Locate the cell with the specified text and output its [x, y] center coordinate. 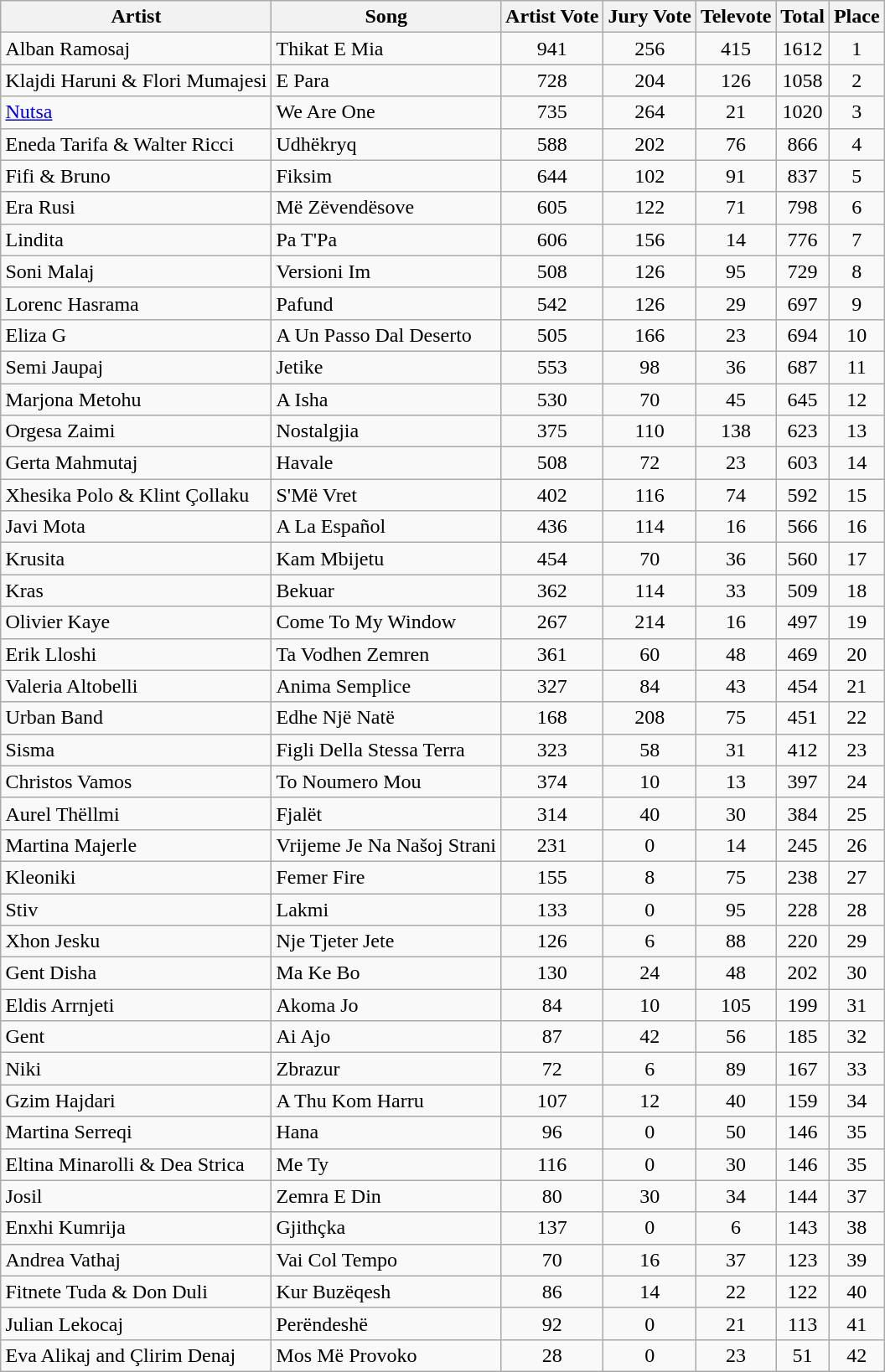
Kur Buzëqesh [386, 1292]
Nostalgjia [386, 431]
Fiksim [386, 176]
469 [803, 654]
Versioni Im [386, 271]
Christos Vamos [136, 781]
Udhëkryq [386, 144]
To Noumero Mou [386, 781]
76 [736, 144]
Kleoniki [136, 877]
Javi Mota [136, 527]
123 [803, 1260]
645 [803, 400]
92 [552, 1323]
56 [736, 1037]
264 [650, 112]
Anima Semplice [386, 686]
38 [857, 1228]
Xhesika Polo & Klint Çollaku [136, 495]
Nutsa [136, 112]
Klajdi Haruni & Flori Mumajesi [136, 80]
Gerta Mahmutaj [136, 463]
5 [857, 176]
Come To My Window [386, 622]
623 [803, 431]
Aurel Thëllmi [136, 813]
Josil [136, 1196]
Andrea Vathaj [136, 1260]
11 [857, 367]
26 [857, 845]
167 [803, 1069]
Niki [136, 1069]
415 [736, 49]
18 [857, 591]
87 [552, 1037]
866 [803, 144]
Enxhi Kumrija [136, 1228]
Jetike [386, 367]
Kras [136, 591]
43 [736, 686]
412 [803, 750]
110 [650, 431]
Eltina Minarolli & Dea Strica [136, 1164]
694 [803, 335]
96 [552, 1132]
Ma Ke Bo [386, 973]
Eva Alikaj and Çlirim Denaj [136, 1355]
Artist [136, 17]
107 [552, 1101]
166 [650, 335]
729 [803, 271]
138 [736, 431]
32 [857, 1037]
20 [857, 654]
776 [803, 240]
384 [803, 813]
530 [552, 400]
45 [736, 400]
Total [803, 17]
Semi Jaupaj [136, 367]
Edhe Një Natë [386, 718]
2 [857, 80]
7 [857, 240]
553 [552, 367]
Sisma [136, 750]
74 [736, 495]
1020 [803, 112]
A Un Passo Dal Deserto [386, 335]
A Thu Kom Harru [386, 1101]
Artist Vote [552, 17]
144 [803, 1196]
505 [552, 335]
314 [552, 813]
105 [736, 1005]
Bekuar [386, 591]
50 [736, 1132]
Stiv [136, 909]
1058 [803, 80]
185 [803, 1037]
58 [650, 750]
Zemra E Din [386, 1196]
451 [803, 718]
Gent Disha [136, 973]
Vai Col Tempo [386, 1260]
Me Ty [386, 1164]
Martina Majerle [136, 845]
156 [650, 240]
Lorenc Hasrama [136, 303]
560 [803, 559]
17 [857, 559]
Ta Vodhen Zemren [386, 654]
Urban Band [136, 718]
159 [803, 1101]
397 [803, 781]
566 [803, 527]
Krusita [136, 559]
80 [552, 1196]
214 [650, 622]
327 [552, 686]
735 [552, 112]
15 [857, 495]
374 [552, 781]
89 [736, 1069]
Era Rusi [136, 208]
60 [650, 654]
Song [386, 17]
362 [552, 591]
Lindita [136, 240]
155 [552, 877]
Më Zëvendësove [386, 208]
588 [552, 144]
E Para [386, 80]
220 [803, 941]
Pafund [386, 303]
Eldis Arrnjeti [136, 1005]
Televote [736, 17]
687 [803, 367]
402 [552, 495]
Valeria Altobelli [136, 686]
168 [552, 718]
Femer Fire [386, 877]
Orgesa Zaimi [136, 431]
361 [552, 654]
4 [857, 144]
Akoma Jo [386, 1005]
256 [650, 49]
697 [803, 303]
S'Më Vret [386, 495]
Zbrazur [386, 1069]
Alban Ramosaj [136, 49]
245 [803, 845]
Gent [136, 1037]
A Isha [386, 400]
Julian Lekocaj [136, 1323]
A La Español [386, 527]
204 [650, 80]
267 [552, 622]
91 [736, 176]
25 [857, 813]
Hana [386, 1132]
Nje Tjeter Jete [386, 941]
71 [736, 208]
323 [552, 750]
137 [552, 1228]
19 [857, 622]
98 [650, 367]
837 [803, 176]
Fitnete Tuda & Don Duli [136, 1292]
86 [552, 1292]
798 [803, 208]
Martina Serreqi [136, 1132]
9 [857, 303]
39 [857, 1260]
Marjona Metohu [136, 400]
375 [552, 431]
509 [803, 591]
Fjalët [386, 813]
27 [857, 877]
Lakmi [386, 909]
133 [552, 909]
113 [803, 1323]
605 [552, 208]
Kam Mbijetu [386, 559]
Fifi & Bruno [136, 176]
3 [857, 112]
We Are One [386, 112]
Ai Ajo [386, 1037]
Xhon Jesku [136, 941]
Eliza G [136, 335]
41 [857, 1323]
208 [650, 718]
542 [552, 303]
603 [803, 463]
143 [803, 1228]
1612 [803, 49]
51 [803, 1355]
Gjithçka [386, 1228]
497 [803, 622]
Place [857, 17]
Soni Malaj [136, 271]
1 [857, 49]
199 [803, 1005]
Perëndeshë [386, 1323]
231 [552, 845]
Jury Vote [650, 17]
Olivier Kaye [136, 622]
Gzim Hajdari [136, 1101]
Eneda Tarifa & Walter Ricci [136, 144]
436 [552, 527]
592 [803, 495]
Vrijeme Je Na Našoj Strani [386, 845]
606 [552, 240]
Havale [386, 463]
Figli Della Stessa Terra [386, 750]
644 [552, 176]
Mos Më Provoko [386, 1355]
Erik Lloshi [136, 654]
Pa T'Pa [386, 240]
941 [552, 49]
102 [650, 176]
88 [736, 941]
728 [552, 80]
130 [552, 973]
228 [803, 909]
238 [803, 877]
Thikat E Mia [386, 49]
